Detect which cell encompasses the target text, then output its [X, Y] center coordinate. 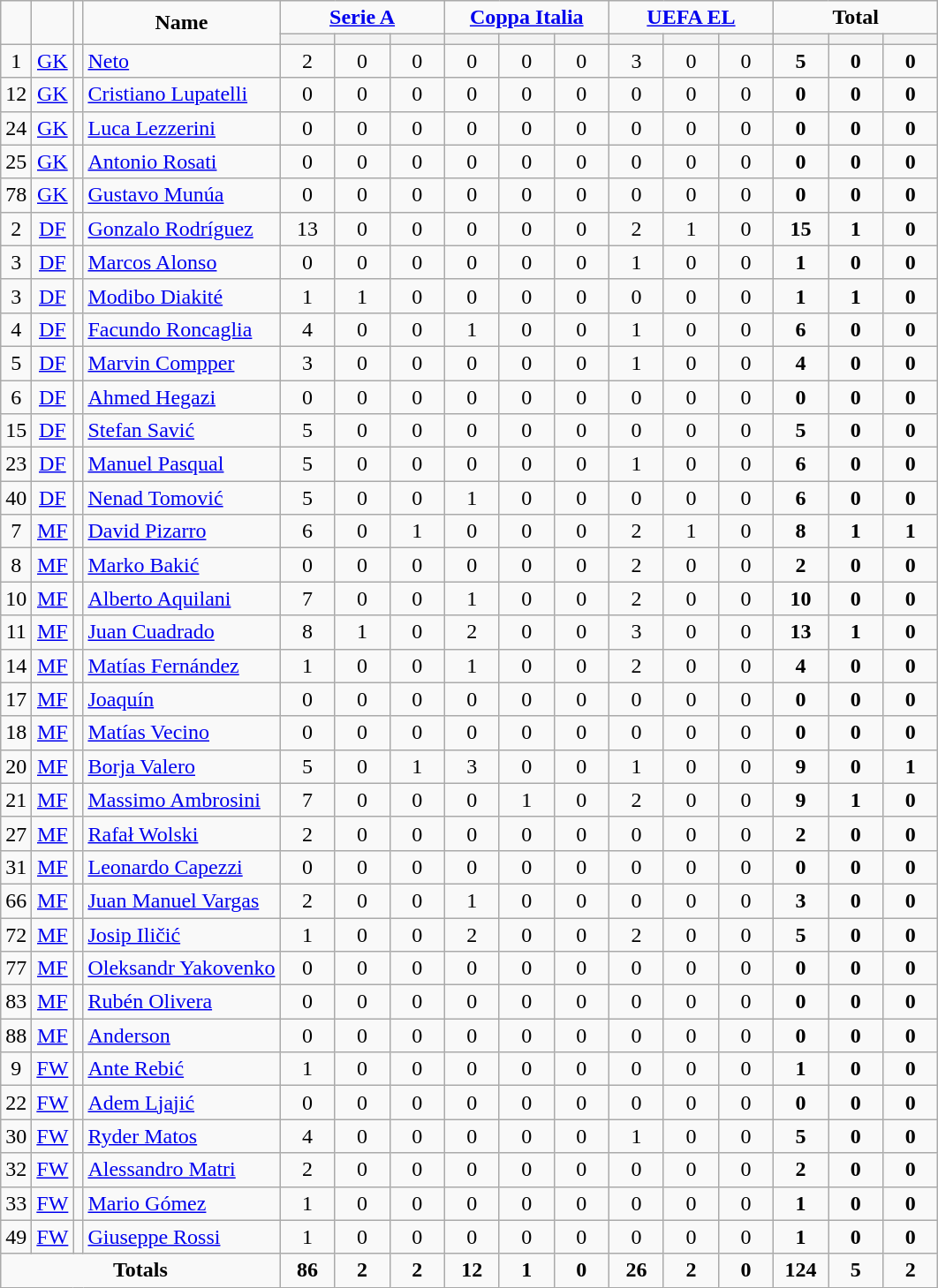
21 [16, 800]
32 [16, 1170]
Borja Valero [182, 766]
Antonio Rosati [182, 162]
Anderson [182, 1036]
Juan Manuel Vargas [182, 900]
77 [16, 968]
Marcos Alonso [182, 262]
Gonzalo Rodríguez [182, 229]
Matías Fernández [182, 666]
Nenad Tomović [182, 498]
23 [16, 464]
40 [16, 498]
Manuel Pasqual [182, 464]
Leonardo Capezzi [182, 867]
Massimo Ambrosini [182, 800]
11 [16, 632]
Total [856, 18]
Ryder Matos [182, 1136]
Gustavo Munúa [182, 195]
17 [16, 699]
Joaquín [182, 699]
86 [307, 1270]
20 [16, 766]
UEFA EL [691, 18]
Cristiano Lupatelli [182, 94]
Coppa Italia [526, 18]
Mario Gómez [182, 1203]
49 [16, 1237]
Juan Cuadrado [182, 632]
Ante Rebić [182, 1069]
30 [16, 1136]
David Pizarro [182, 531]
72 [16, 935]
25 [16, 162]
27 [16, 833]
Marko Bakić [182, 565]
88 [16, 1036]
83 [16, 1002]
Modibo Diakité [182, 296]
Luca Lezzerini [182, 128]
Alessandro Matri [182, 1170]
Alberto Aquilani [182, 599]
66 [16, 900]
Josip Iličić [182, 935]
22 [16, 1103]
Matías Vecino [182, 733]
18 [16, 733]
Neto [182, 61]
26 [636, 1270]
Adem Ljajić [182, 1103]
Rubén Olivera [182, 1002]
78 [16, 195]
Ahmed Hegazi [182, 396]
Oleksandr Yakovenko [182, 968]
Totals [140, 1270]
Name [182, 23]
Serie A [362, 18]
Giuseppe Rossi [182, 1237]
Stefan Savić [182, 431]
Facundo Roncaglia [182, 329]
24 [16, 128]
14 [16, 666]
31 [16, 867]
Rafał Wolski [182, 833]
124 [801, 1270]
33 [16, 1203]
Marvin Compper [182, 363]
